For the text-containing cell, return its midpoint in [x, y] coordinate format. 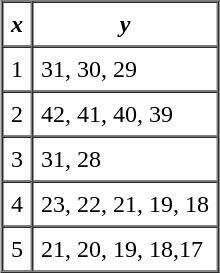
5 [17, 248]
x [17, 24]
y [125, 24]
2 [17, 114]
31, 30, 29 [125, 68]
31, 28 [125, 158]
3 [17, 158]
42, 41, 40, 39 [125, 114]
23, 22, 21, 19, 18 [125, 204]
21, 20, 19, 18,17 [125, 248]
1 [17, 68]
4 [17, 204]
